Capture the cell that displays the provided text and extract its (X, Y) central coordinate. 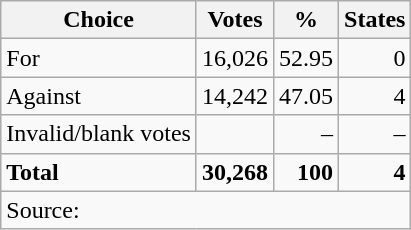
Source: (206, 210)
States (375, 20)
30,268 (234, 172)
100 (306, 172)
% (306, 20)
16,026 (234, 58)
0 (375, 58)
Invalid/blank votes (99, 134)
Votes (234, 20)
47.05 (306, 96)
52.95 (306, 58)
14,242 (234, 96)
Against (99, 96)
Total (99, 172)
For (99, 58)
Choice (99, 20)
